Extract the (X, Y) coordinate from the center of the cell holding the provided text.  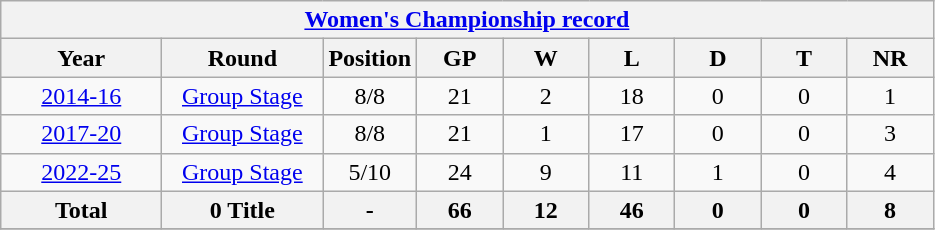
5/10 (370, 172)
T (804, 58)
12 (546, 210)
17 (632, 134)
8 (890, 210)
Position (370, 58)
11 (632, 172)
2 (546, 96)
18 (632, 96)
2014-16 (82, 96)
GP (460, 58)
9 (546, 172)
L (632, 58)
2017-20 (82, 134)
- (370, 210)
Total (82, 210)
Year (82, 58)
W (546, 58)
Women's Championship record (467, 20)
Round (242, 58)
0 Title (242, 210)
3 (890, 134)
46 (632, 210)
NR (890, 58)
2022-25 (82, 172)
D (718, 58)
24 (460, 172)
66 (460, 210)
4 (890, 172)
